For the text-containing cell, return its midpoint in (X, Y) coordinate format. 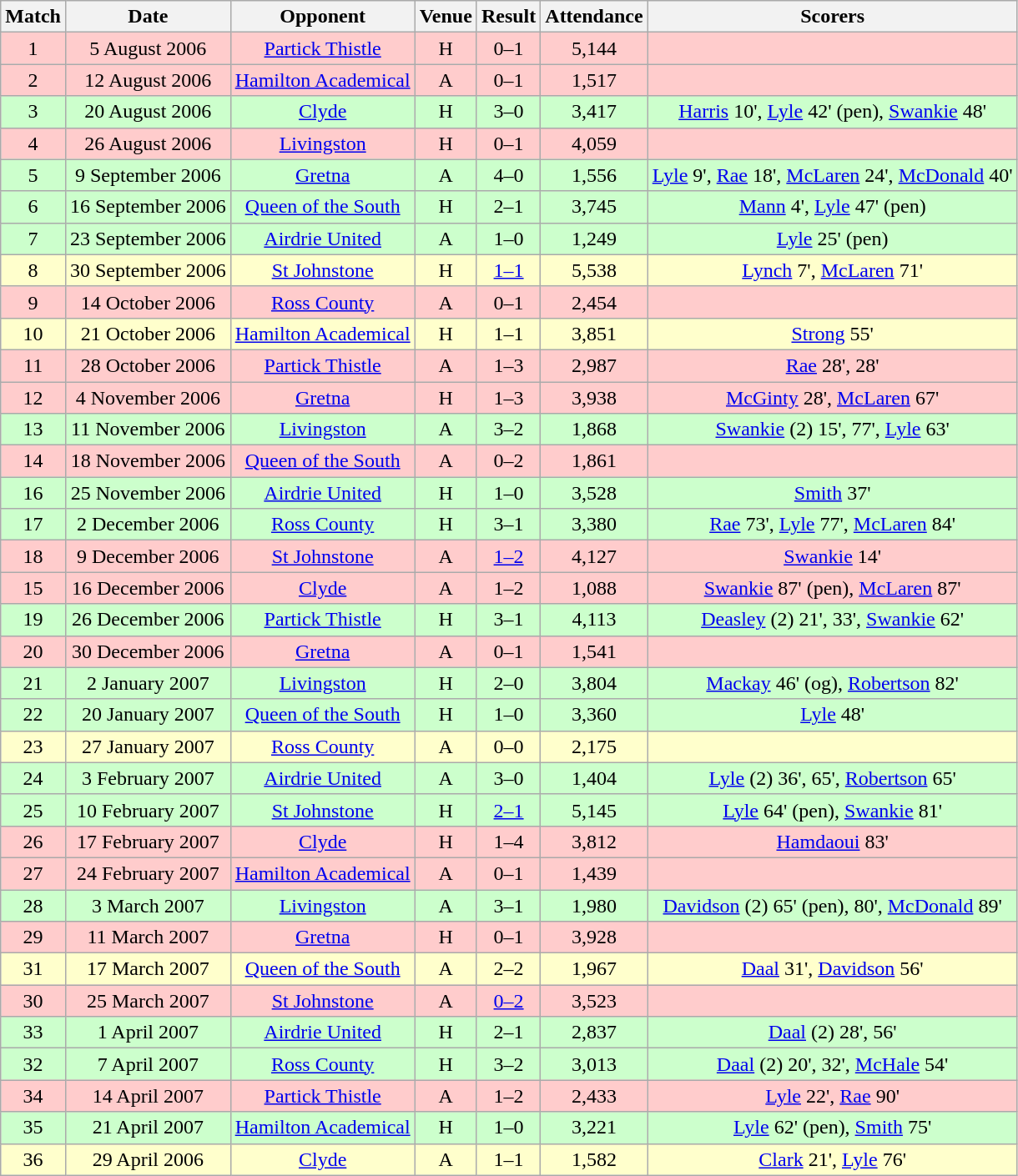
1,868 (594, 430)
7 April 2007 (148, 1064)
29 (33, 937)
16 September 2006 (148, 207)
Scorers (833, 17)
4,113 (594, 620)
30 September 2006 (148, 270)
12 August 2006 (148, 80)
1,249 (594, 239)
20 January 2007 (148, 715)
Attendance (594, 17)
Swankie 87' (pen), McLaren 87' (833, 588)
8 (33, 270)
31 (33, 969)
2,175 (594, 746)
Strong 55' (833, 334)
24 February 2007 (148, 873)
3,851 (594, 334)
21 October 2006 (148, 334)
1,967 (594, 969)
4–0 (508, 175)
2–2 (508, 969)
1–4 (508, 842)
Lynch 7', McLaren 71' (833, 270)
9 September 2006 (148, 175)
26 August 2006 (148, 143)
11 March 2007 (148, 937)
5 (33, 175)
23 (33, 746)
1,980 (594, 905)
3,417 (594, 112)
3,380 (594, 525)
Smith 37' (833, 493)
Lyle 62' (pen), Smith 75' (833, 1128)
Harris 10', Lyle 42' (pen), Swankie 48' (833, 112)
Daal 31', Davidson 56' (833, 969)
2,433 (594, 1096)
1,439 (594, 873)
15 (33, 588)
23 September 2006 (148, 239)
18 (33, 556)
17 (33, 525)
17 February 2007 (148, 842)
1,582 (594, 1159)
1 April 2007 (148, 1033)
1,404 (594, 778)
3 (33, 112)
6 (33, 207)
1 (33, 48)
12 (33, 398)
16 (33, 493)
11 November 2006 (148, 430)
25 March 2007 (148, 1001)
7 (33, 239)
3,528 (594, 493)
10 February 2007 (148, 810)
Daal (2) 20', 32', McHale 54' (833, 1064)
3,938 (594, 398)
3,812 (594, 842)
30 December 2006 (148, 651)
14 October 2006 (148, 302)
2 (33, 80)
Lyle 9', Rae 18', McLaren 24', McDonald 40' (833, 175)
3,928 (594, 937)
26 December 2006 (148, 620)
1,517 (594, 80)
3,360 (594, 715)
34 (33, 1096)
5,144 (594, 48)
Deasley (2) 21', 33', Swankie 62' (833, 620)
3,745 (594, 207)
Venue (446, 17)
3,804 (594, 683)
Lyle (2) 36', 65', Robertson 65' (833, 778)
3 February 2007 (148, 778)
20 (33, 651)
1,861 (594, 461)
4 November 2006 (148, 398)
2,837 (594, 1033)
Lyle 64' (pen), Swankie 81' (833, 810)
25 (33, 810)
29 April 2006 (148, 1159)
14 (33, 461)
27 (33, 873)
4,127 (594, 556)
2,454 (594, 302)
5,145 (594, 810)
Date (148, 17)
1,541 (594, 651)
Mackay 46' (og), Robertson 82' (833, 683)
Rae 28', 28' (833, 365)
Hamdaoui 83' (833, 842)
36 (33, 1159)
2 January 2007 (148, 683)
14 April 2007 (148, 1096)
Match (33, 17)
3,013 (594, 1064)
9 (33, 302)
0–0 (508, 746)
27 January 2007 (148, 746)
30 (33, 1001)
1,088 (594, 588)
Opponent (322, 17)
5,538 (594, 270)
2,987 (594, 365)
16 December 2006 (148, 588)
Result (508, 17)
Davidson (2) 65' (pen), 80', McDonald 89' (833, 905)
2–0 (508, 683)
Lyle 48' (833, 715)
3,523 (594, 1001)
28 (33, 905)
21 (33, 683)
Lyle 22', Rae 90' (833, 1096)
McGinty 28', McLaren 67' (833, 398)
1,556 (594, 175)
22 (33, 715)
24 (33, 778)
5 August 2006 (148, 48)
4,059 (594, 143)
28 October 2006 (148, 365)
10 (33, 334)
3 March 2007 (148, 905)
13 (33, 430)
32 (33, 1064)
18 November 2006 (148, 461)
20 August 2006 (148, 112)
Clark 21', Lyle 76' (833, 1159)
21 April 2007 (148, 1128)
9 December 2006 (148, 556)
4 (33, 143)
11 (33, 365)
17 March 2007 (148, 969)
2 December 2006 (148, 525)
Swankie 14' (833, 556)
Mann 4', Lyle 47' (pen) (833, 207)
19 (33, 620)
26 (33, 842)
25 November 2006 (148, 493)
Lyle 25' (pen) (833, 239)
3,221 (594, 1128)
Rae 73', Lyle 77', McLaren 84' (833, 525)
Swankie (2) 15', 77', Lyle 63' (833, 430)
Daal (2) 28', 56' (833, 1033)
33 (33, 1033)
35 (33, 1128)
